Scan for the cell matching the given text and deliver its [x, y] coordinate at center. 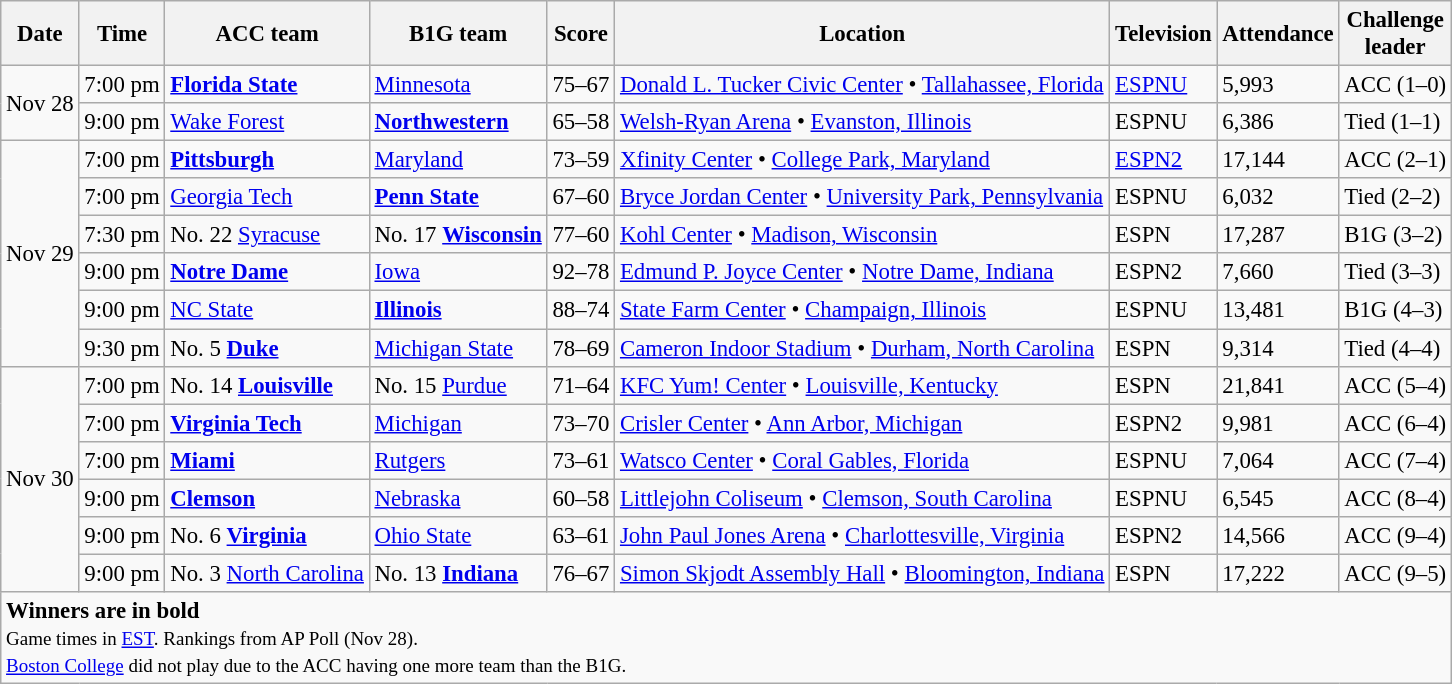
Northwestern [458, 122]
Michigan [458, 423]
73–70 [581, 423]
Nov 29 [40, 254]
13,481 [1278, 310]
92–78 [581, 273]
Illinois [458, 310]
9,981 [1278, 423]
Penn State [458, 197]
Georgia Tech [267, 197]
78–69 [581, 348]
NC State [267, 310]
Cameron Indoor Stadium • Durham, North Carolina [862, 348]
Crisler Center • Ann Arbor, Michigan [862, 423]
ACC team [267, 34]
ACC (9–4) [1395, 536]
Edmund P. Joyce Center • Notre Dame, Indiana [862, 273]
ACC (5–4) [1395, 385]
14,566 [1278, 536]
Maryland [458, 160]
67–60 [581, 197]
B1G team [458, 34]
17,287 [1278, 235]
ACC (6–4) [1395, 423]
Television [1164, 34]
Minnesota [458, 85]
Clemson [267, 498]
No. 14 Louisville [267, 385]
6,545 [1278, 498]
Winners are in boldGame times in EST. Rankings from AP Poll (Nov 28).Boston College did not play due to the ACC having one more team than the B1G. [726, 638]
Challengeleader [1395, 34]
Tied (4–4) [1395, 348]
ACC (1–0) [1395, 85]
Watsco Center • Coral Gables, Florida [862, 460]
9:30 pm [122, 348]
Iowa [458, 273]
60–58 [581, 498]
Date [40, 34]
Time [122, 34]
71–64 [581, 385]
Kohl Center • Madison, Wisconsin [862, 235]
Donald L. Tucker Civic Center • Tallahassee, Florida [862, 85]
17,144 [1278, 160]
Nov 30 [40, 479]
Attendance [1278, 34]
7,660 [1278, 273]
Simon Skjodt Assembly Hall • Bloomington, Indiana [862, 573]
6,386 [1278, 122]
Michigan State [458, 348]
ACC (8–4) [1395, 498]
John Paul Jones Arena • Charlottesville, Virginia [862, 536]
73–61 [581, 460]
ACC (9–5) [1395, 573]
21,841 [1278, 385]
No. 22 Syracuse [267, 235]
7,064 [1278, 460]
Tied (2–2) [1395, 197]
Miami [267, 460]
No. 15 Purdue [458, 385]
88–74 [581, 310]
Virginia Tech [267, 423]
Nov 28 [40, 104]
63–61 [581, 536]
76–67 [581, 573]
Nebraska [458, 498]
9,314 [1278, 348]
No. 13 Indiana [458, 573]
ACC (7–4) [1395, 460]
Welsh-Ryan Arena • Evanston, Illinois [862, 122]
Pittsburgh [267, 160]
Florida State [267, 85]
6,032 [1278, 197]
No. 6 Virginia [267, 536]
Littlejohn Coliseum • Clemson, South Carolina [862, 498]
No. 17 Wisconsin [458, 235]
Tied (1–1) [1395, 122]
7:30 pm [122, 235]
Bryce Jordan Center • University Park, Pennsylvania [862, 197]
ACC (2–1) [1395, 160]
State Farm Center • Champaign, Illinois [862, 310]
Xfinity Center • College Park, Maryland [862, 160]
KFC Yum! Center • Louisville, Kentucky [862, 385]
75–67 [581, 85]
5,993 [1278, 85]
77–60 [581, 235]
B1G (4–3) [1395, 310]
Tied (3–3) [1395, 273]
Rutgers [458, 460]
No. 5 Duke [267, 348]
B1G (3–2) [1395, 235]
Score [581, 34]
Ohio State [458, 536]
17,222 [1278, 573]
No. 3 North Carolina [267, 573]
65–58 [581, 122]
Notre Dame [267, 273]
Wake Forest [267, 122]
Location [862, 34]
73–59 [581, 160]
